Pinpoint the cell where the given text exists, returning its (x, y) midpoint coordinate. 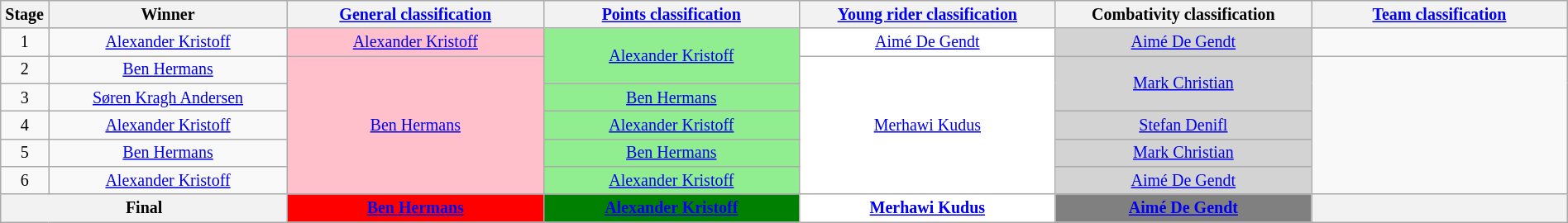
1 (25, 43)
Young rider classification (928, 15)
Final (144, 208)
Team classification (1440, 15)
Stage (25, 15)
5 (25, 152)
2 (25, 69)
4 (25, 126)
3 (25, 97)
Winner (169, 15)
Søren Kragh Andersen (169, 97)
Stefan Denifl (1183, 126)
6 (25, 180)
General classification (415, 15)
Points classification (672, 15)
Combativity classification (1183, 15)
